From the cell containing the given text, extract its center point as [X, Y] coordinate. 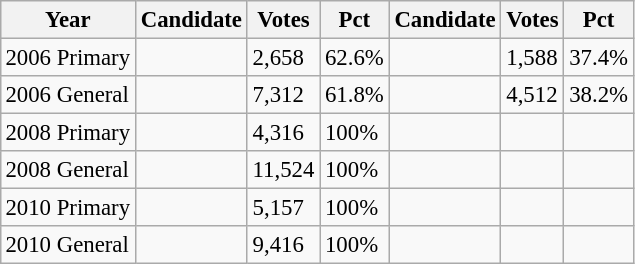
2006 General [68, 95]
4,512 [532, 95]
38.2% [598, 95]
61.8% [354, 95]
2008 General [68, 170]
37.4% [598, 57]
11,524 [283, 170]
4,316 [283, 133]
2,658 [283, 57]
2008 Primary [68, 133]
5,157 [283, 208]
2010 General [68, 245]
1,588 [532, 57]
9,416 [283, 245]
2010 Primary [68, 208]
Year [68, 20]
2006 Primary [68, 57]
7,312 [283, 95]
62.6% [354, 57]
